Return (X, Y) of the center of cell containing provided text 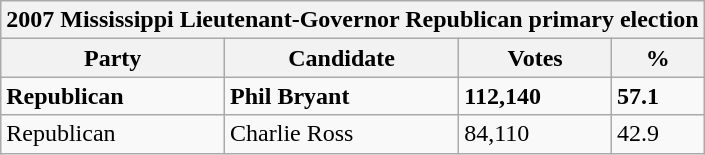
42.9 (658, 134)
Charlie Ross (342, 134)
Votes (536, 58)
112,140 (536, 96)
Party (113, 58)
Candidate (342, 58)
Phil Bryant (342, 96)
2007 Mississippi Lieutenant-Governor Republican primary election (352, 20)
57.1 (658, 96)
% (658, 58)
84,110 (536, 134)
